Scan for the cell matching the given text and deliver its [X, Y] coordinate at center. 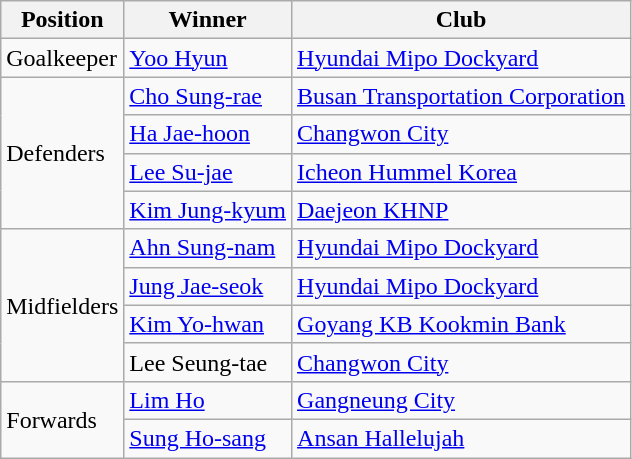
Lee Su-jae [208, 172]
Club [462, 20]
Ansan Hallelujah [462, 438]
Icheon Hummel Korea [462, 172]
Daejeon KHNP [462, 210]
Position [62, 20]
Ha Jae-hoon [208, 134]
Kim Jung-kyum [208, 210]
Yoo Hyun [208, 58]
Jung Jae-seok [208, 286]
Lee Seung-tae [208, 362]
Gangneung City [462, 400]
Cho Sung-rae [208, 96]
Kim Yo-hwan [208, 324]
Lim Ho [208, 400]
Midfielders [62, 305]
Goalkeeper [62, 58]
Sung Ho-sang [208, 438]
Busan Transportation Corporation [462, 96]
Winner [208, 20]
Defenders [62, 153]
Goyang KB Kookmin Bank [462, 324]
Forwards [62, 419]
Ahn Sung-nam [208, 248]
